Determine the [X, Y] coordinate at the center of the cell enclosing the given text.  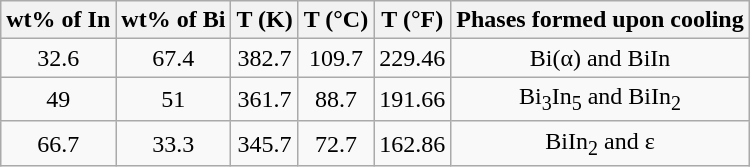
109.7 [336, 58]
32.6 [58, 58]
T (°C) [336, 20]
88.7 [336, 99]
33.3 [174, 143]
wt% of In [58, 20]
Bi3In5 and BiIn2 [600, 99]
T (°F) [412, 20]
229.46 [412, 58]
wt% of Bi [174, 20]
66.7 [58, 143]
345.7 [264, 143]
162.86 [412, 143]
361.7 [264, 99]
T (K) [264, 20]
51 [174, 99]
Bi(α) and BiIn [600, 58]
72.7 [336, 143]
67.4 [174, 58]
191.66 [412, 99]
382.7 [264, 58]
Phases formed upon cooling [600, 20]
BiIn2 and ε [600, 143]
49 [58, 99]
